Output the (X, Y) coordinate of the center of the cell containing the given text.  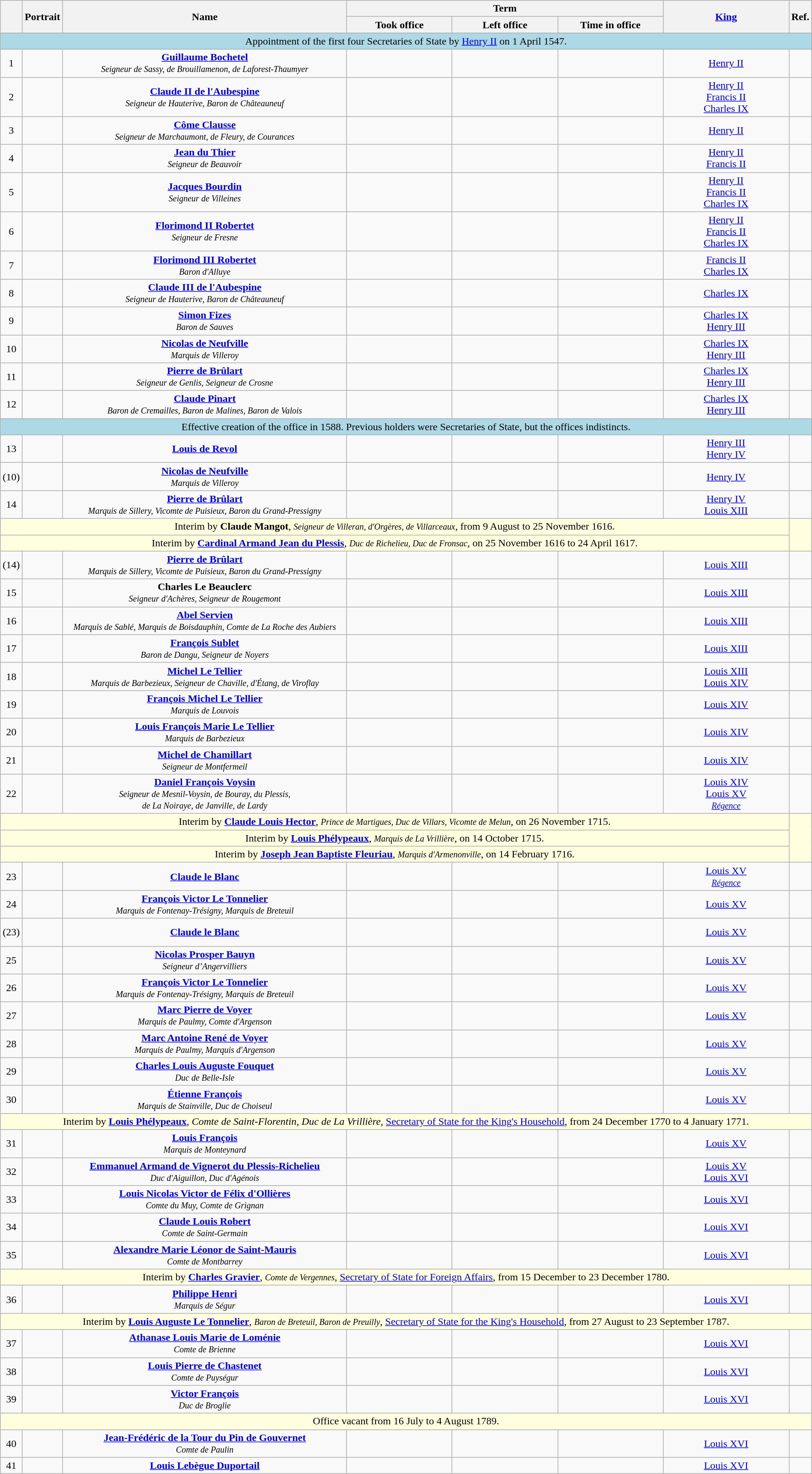
François SubletBaron de Dangu, Seigneur de Noyers (205, 649)
Louis FrançoisMarquis de Monteynard (205, 1143)
33 (11, 1200)
12 (11, 404)
Louis François Marie Le TellierMarquis de Barbezieux (205, 732)
Michel Le TellierMarquis de Barbezieux, Seigneur de Chaville, d'Étang, de Viroflay (205, 676)
Interim by Louis Phélypeaux, Marquis de La Vrillière, on 14 October 1715. (395, 838)
Louis Pierre de ChastenetComte de Puységur (205, 1371)
30 (11, 1100)
14 (11, 505)
Office vacant from 16 July to 4 August 1789. (406, 1421)
Étienne FrançoisMarquis de Stainville, Duc de Choiseul (205, 1100)
Claude III de l'AubespineSeigneur de Hauterive, Baron de Châteauneuf (205, 293)
Jacques BourdinSeigneur de Villeines (205, 192)
Charles IX (726, 293)
Daniel François VoysinSeigneur de Mesnil-Voysin, de Bouray, du Plessis,de La Noiraye, de Janville, de Lardy (205, 794)
16 (11, 620)
Louis Nicolas Victor de Félix d'OllièresComte du Muy, Comte de Grignan (205, 1200)
28 (11, 1044)
27 (11, 1016)
9 (11, 321)
Côme ClausseSeigneur de Marchaumont, de Fleury, de Courances (205, 130)
29 (11, 1071)
25 (11, 960)
34 (11, 1227)
35 (11, 1255)
Jean-Frédéric de la Tour du Pin de GouvernetComte de Paulin (205, 1443)
(10) (11, 476)
18 (11, 676)
Appointment of the first four Secretaries of State by Henry II on 1 April 1547. (406, 41)
King (726, 17)
Louis XVRégence (726, 877)
1 (11, 63)
François Michel Le TellierMarquis de Louvois (205, 704)
Jean du ThierSeigneur de Beauvoir (205, 159)
41 (11, 1465)
Abel ServienMarquis de Sablé, Marquis de Boisdauphin, Comte de La Roche des Aubiers (205, 620)
8 (11, 293)
Alexandre Marie Léonor de Saint-MaurisComte de Montbarrey (205, 1255)
22 (11, 794)
(23) (11, 932)
17 (11, 649)
4 (11, 159)
39 (11, 1399)
Florimond II RobertetSeigneur de Fresne (205, 231)
Pierre de BrûlartSeigneur de Genlis, Seigneur de Crosne (205, 377)
Victor FrançoisDuc de Broglie (205, 1399)
Louis XIVLouis XVRégence (726, 794)
Claude PinartBaron de Cremailles, Baron de Malines, Baron de Valois (205, 404)
36 (11, 1299)
Interim by Claude Mangot, Seigneur de Villeran, d'Orgères, de Villarceaux, from 9 August to 25 November 1616. (395, 527)
Philippe HenriMarquis de Ségur (205, 1299)
20 (11, 732)
Portrait (43, 17)
7 (11, 265)
2 (11, 97)
26 (11, 988)
15 (11, 593)
Emmanuel Armand de Vignerot du Plessis-RichelieuDuc d'Aiguillon, Duc d'Agénois (205, 1171)
Louis XVLouis XVI (726, 1171)
Interim by Charles Gravier, Comte de Vergennes, Secretary of State for Foreign Affairs, from 15 December to 23 December 1780. (406, 1277)
Francis IICharles IX (726, 265)
Louis de Revol (205, 449)
Marc Pierre de VoyerMarquis de Paulmy, Comte d'Argenson (205, 1016)
Claude Louis RobertComte de Saint-Germain (205, 1227)
Name (205, 17)
Guillaume BochetelSeigneur de Sassy, de Brouillamenon, de Laforest-Thaumyer (205, 63)
Time in office (610, 25)
5 (11, 192)
38 (11, 1371)
Louis XIIILouis XIV (726, 676)
Louis Lebègue Duportail (205, 1465)
Florimond III RobertetBaron d'Alluye (205, 265)
11 (11, 377)
37 (11, 1344)
Charles Louis Auguste FouquetDuc de Belle-Isle (205, 1071)
Michel de ChamillartSeigneur de Montfermeil (205, 760)
3 (11, 130)
23 (11, 877)
Henry IIIHenry IV (726, 449)
Effective creation of the office in 1588. Previous holders were Secretaries of State, but the offices indistincts. (406, 427)
Left office (505, 25)
Henry IIFrancis II (726, 159)
Took office (400, 25)
21 (11, 760)
40 (11, 1443)
Henry IVLouis XIII (726, 505)
Interim by Joseph Jean Baptiste Fleuriau, Marquis d'Armenonville, on 14 February 1716. (395, 854)
13 (11, 449)
6 (11, 231)
Nicolas Prosper BauynSeigneur d’Angervilliers (205, 960)
Marc Antoine René de VoyerMarquis de Paulmy, Marquis d'Argenson (205, 1044)
Simon FizesBaron de Sauves (205, 321)
Claude II de l'AubespineSeigneur de Hauterive, Baron de Châteauneuf (205, 97)
Term (505, 9)
19 (11, 704)
24 (11, 904)
Ref. (800, 17)
Charles Le BeauclercSeigneur d'Achères, Seigneur de Rougemont (205, 593)
Athanase Louis Marie de LoménieComte de Brienne (205, 1344)
Interim by Claude Louis Hector, Prince de Martigues, Duc de Villars, Vicomte de Melun, on 26 November 1715. (395, 822)
Interim by Cardinal Armand Jean du Plessis, Duc de Richelieu, Duc de Fronsac, on 25 November 1616 to 24 April 1617. (395, 543)
Henry IV (726, 476)
32 (11, 1171)
31 (11, 1143)
10 (11, 349)
(14) (11, 565)
